Extract the [x, y] coordinate from the center of the cell holding the provided text.  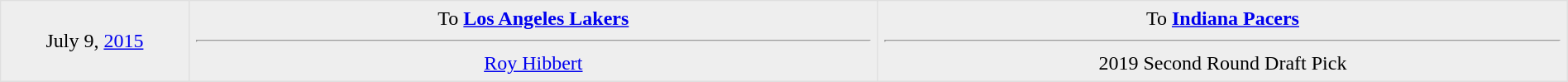
To Los Angeles LakersRoy Hibbert [533, 41]
To Indiana Pacers2019 Second Round Draft Pick [1223, 41]
July 9, 2015 [94, 41]
